Find where the given text appears and provide that cell's center as [X, Y] coordinate. 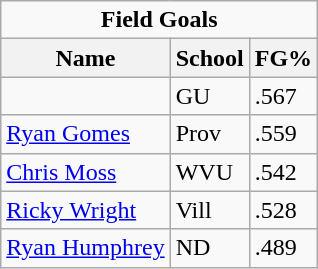
Field Goals [160, 20]
School [210, 58]
.559 [283, 134]
WVU [210, 172]
Prov [210, 134]
Ryan Gomes [86, 134]
Chris Moss [86, 172]
.542 [283, 172]
Name [86, 58]
Ryan Humphrey [86, 248]
.489 [283, 248]
Vill [210, 210]
Ricky Wright [86, 210]
GU [210, 96]
.528 [283, 210]
.567 [283, 96]
FG% [283, 58]
ND [210, 248]
